Output the [x, y] coordinate of the center of the cell containing the given text.  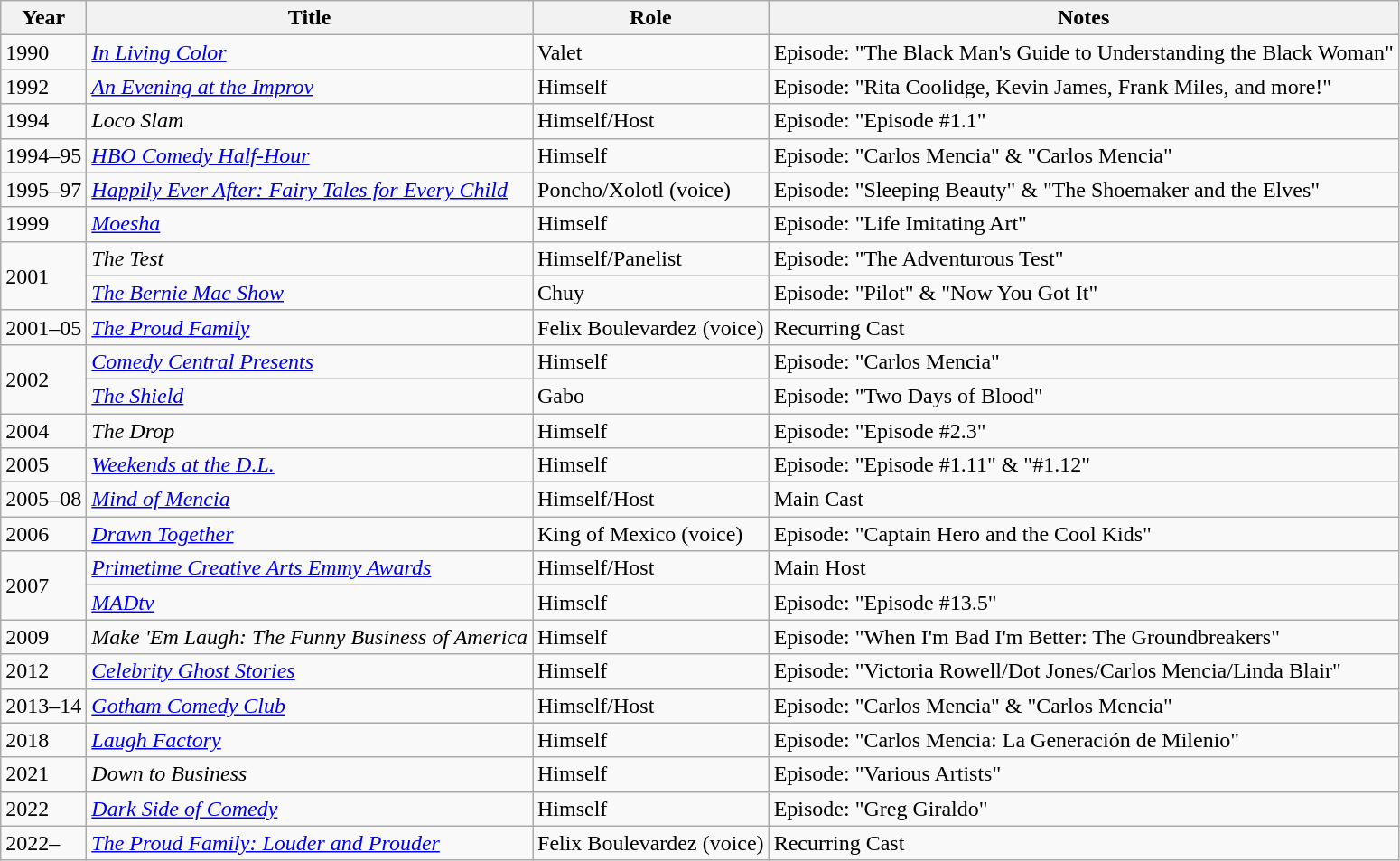
Episode: "Episode #2.3" [1084, 431]
Title [310, 18]
Gotham Comedy Club [310, 706]
Main Host [1084, 568]
Chuy [651, 293]
Make 'Em Laugh: The Funny Business of America [310, 637]
Gabo [651, 396]
Celebrity Ghost Stories [310, 671]
Episode: "Pilot" & "Now You Got It" [1084, 293]
Episode: "Episode #13.5" [1084, 603]
The Test [310, 258]
Moesha [310, 224]
Comedy Central Presents [310, 361]
MADtv [310, 603]
Episode: "Rita Coolidge, Kevin James, Frank Miles, and more!" [1084, 87]
Episode: "Sleeping Beauty" & "The Shoemaker and the Elves" [1084, 190]
Episode: "Victoria Rowell/Dot Jones/Carlos Mencia/Linda Blair" [1084, 671]
Dark Side of Comedy [310, 809]
1994–95 [43, 155]
2005 [43, 465]
Episode: "Carlos Mencia: La Generación de Milenio" [1084, 740]
2006 [43, 534]
Episode: "Carlos Mencia" [1084, 361]
2005–08 [43, 500]
Episode: "Life Imitating Art" [1084, 224]
The Shield [310, 396]
2018 [43, 740]
Loco Slam [310, 121]
2021 [43, 774]
Down to Business [310, 774]
2007 [43, 585]
Episode: "Greg Giraldo" [1084, 809]
Episode: "The Black Man's Guide to Understanding the Black Woman" [1084, 52]
Drawn Together [310, 534]
Episode: "Various Artists" [1084, 774]
2022– [43, 843]
Laugh Factory [310, 740]
Weekends at the D.L. [310, 465]
Year [43, 18]
Episode: "Captain Hero and the Cool Kids" [1084, 534]
Primetime Creative Arts Emmy Awards [310, 568]
1990 [43, 52]
1995–97 [43, 190]
The Proud Family [310, 327]
2012 [43, 671]
Episode: "The Adventurous Test" [1084, 258]
Main Cast [1084, 500]
2004 [43, 431]
Notes [1084, 18]
Himself/Panelist [651, 258]
1992 [43, 87]
2001–05 [43, 327]
Episode: "Episode #1.11" & "#1.12" [1084, 465]
Happily Ever After: Fairy Tales for Every Child [310, 190]
The Bernie Mac Show [310, 293]
Role [651, 18]
1999 [43, 224]
2009 [43, 637]
King of Mexico (voice) [651, 534]
The Drop [310, 431]
An Evening at the Improv [310, 87]
2001 [43, 276]
Mind of Mencia [310, 500]
Episode: "When I'm Bad I'm Better: The Groundbreakers" [1084, 637]
In Living Color [310, 52]
2002 [43, 379]
Episode: "Two Days of Blood" [1084, 396]
Valet [651, 52]
HBO Comedy Half-Hour [310, 155]
2022 [43, 809]
Poncho/Xolotl (voice) [651, 190]
The Proud Family: Louder and Prouder [310, 843]
2013–14 [43, 706]
Episode: "Episode #1.1" [1084, 121]
1994 [43, 121]
